From the cell containing the given text, extract its center point as [x, y] coordinate. 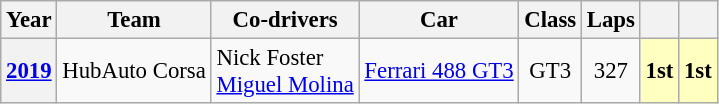
Ferrari 488 GT3 [439, 72]
Class [550, 20]
Car [439, 20]
HubAuto Corsa [134, 72]
Year [29, 20]
Nick Foster Miguel Molina [285, 72]
Team [134, 20]
Co-drivers [285, 20]
327 [610, 72]
GT3 [550, 72]
Laps [610, 20]
2019 [29, 72]
